Extract the [x, y] coordinate from the center of the cell holding the provided text.  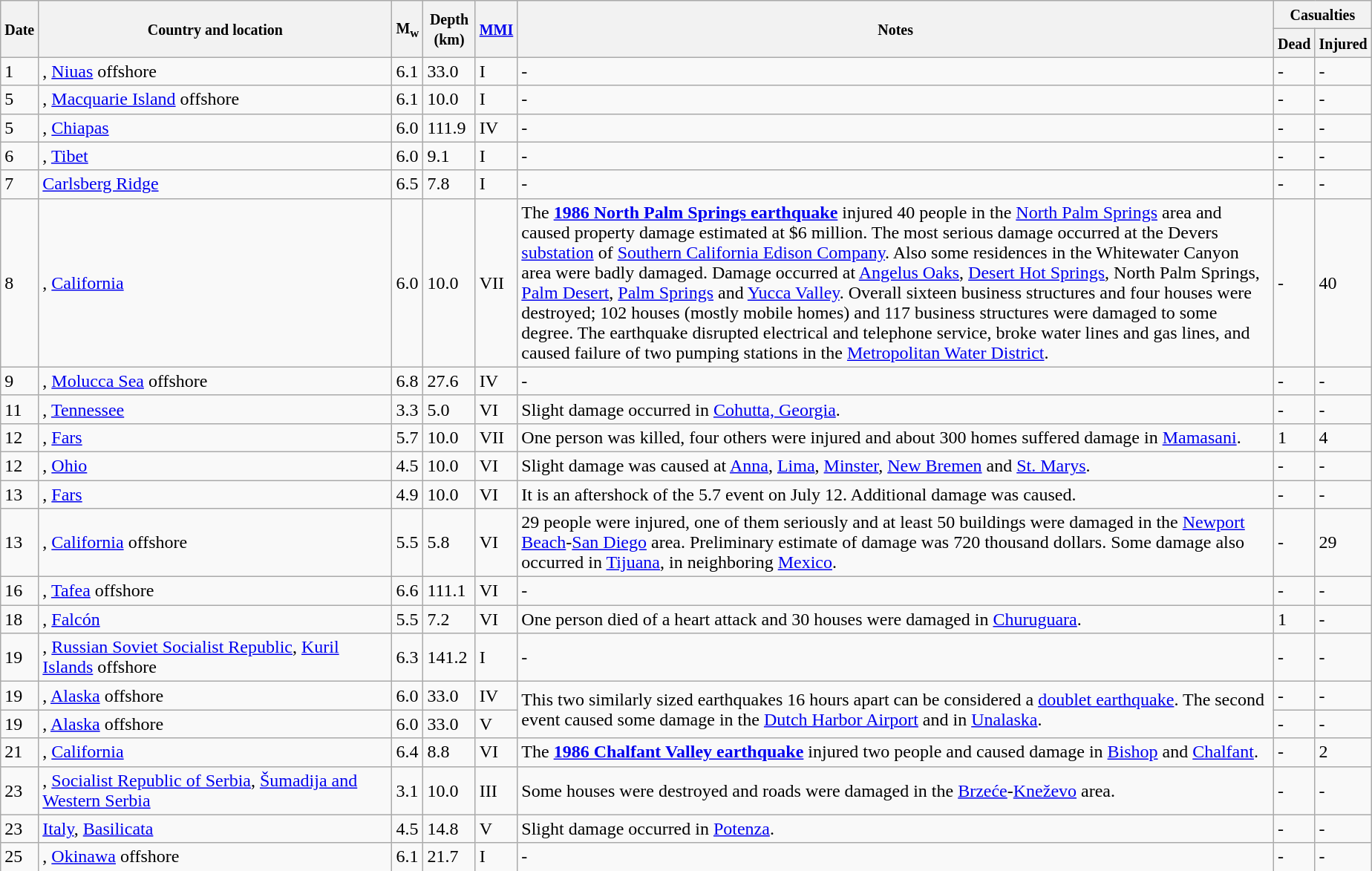
Carlsberg Ridge [215, 184]
Injured [1343, 43]
5.7 [408, 437]
11 [19, 409]
, Falcón [215, 619]
8 [19, 282]
, Tafea offshore [215, 591]
One person died of a heart attack and 30 houses were damaged in Churuguara. [895, 619]
6 [19, 156]
111.9 [449, 128]
The 1986 Chalfant Valley earthquake injured two people and caused damage in Bishop and Chalfant. [895, 752]
18 [19, 619]
16 [19, 591]
21 [19, 752]
25 [19, 857]
8.8 [449, 752]
, Niuas offshore [215, 71]
27.6 [449, 381]
3.3 [408, 409]
7 [19, 184]
MMI [496, 29]
Notes [895, 29]
, Chiapas [215, 128]
Date [19, 29]
111.1 [449, 591]
4.9 [408, 494]
, California offshore [215, 543]
Slight damage was caused at Anna, Lima, Minster, New Bremen and St. Marys. [895, 466]
, Russian Soviet Socialist Republic, Kuril Islands offshore [215, 658]
Some houses were destroyed and roads were damaged in the Brzeće-Kneževo area. [895, 790]
, Tennessee [215, 409]
9.1 [449, 156]
6.4 [408, 752]
, Macquarie Island offshore [215, 100]
, Molucca Sea offshore [215, 381]
14.8 [449, 829]
9 [19, 381]
5.0 [449, 409]
141.2 [449, 658]
3.1 [408, 790]
5.8 [449, 543]
, Socialist Republic of Serbia, Šumadija and Western Serbia [215, 790]
Mw [408, 29]
, Ohio [215, 466]
, Okinawa offshore [215, 857]
Dead [1294, 43]
III [496, 790]
2 [1343, 752]
Country and location [215, 29]
Depth (km) [449, 29]
21.7 [449, 857]
7.2 [449, 619]
Italy, Basilicata [215, 829]
Slight damage occurred in Potenza. [895, 829]
One person was killed, four others were injured and about 300 homes suffered damage in Mamasani. [895, 437]
Casualties [1322, 15]
It is an aftershock of the 5.7 event on July 12. Additional damage was caused. [895, 494]
Slight damage occurred in Cohutta, Georgia. [895, 409]
, Tibet [215, 156]
6.5 [408, 184]
6.6 [408, 591]
6.3 [408, 658]
40 [1343, 282]
6.8 [408, 381]
4 [1343, 437]
29 [1343, 543]
7.8 [449, 184]
